Return the (X, Y) coordinate for the center point of the cell that contains the specified text.  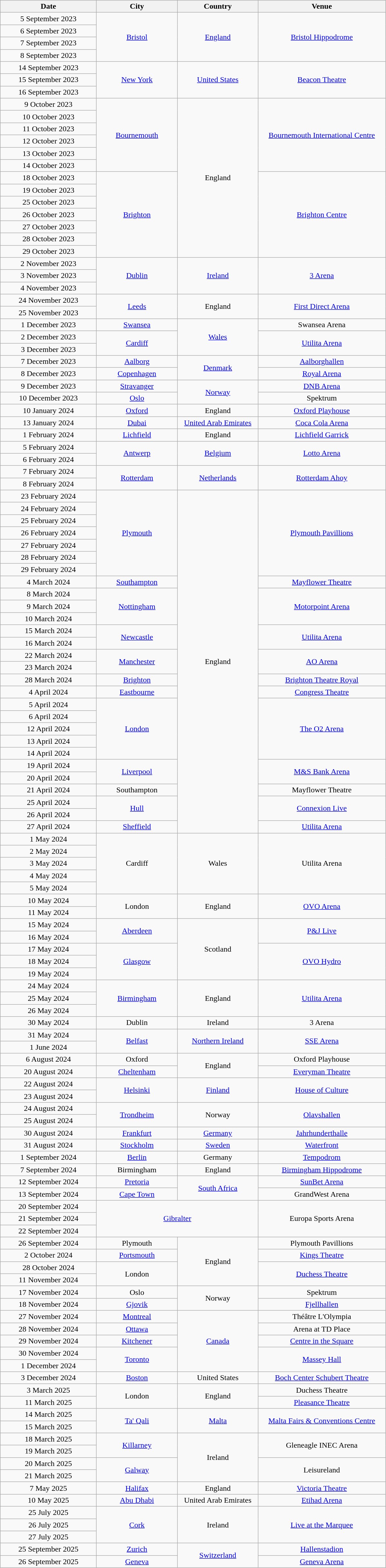
Date (48, 6)
Gjovik (137, 1304)
Belgium (218, 453)
25 September 2025 (48, 1549)
14 April 2024 (48, 753)
31 May 2024 (48, 1035)
Belfast (137, 1041)
Sweden (218, 1145)
27 October 2023 (48, 227)
Bristol Hippodrome (322, 37)
25 February 2024 (48, 521)
Swansea (137, 325)
14 March 2025 (48, 1415)
Connexion Live (322, 808)
16 May 2024 (48, 937)
Leeds (137, 306)
20 April 2024 (48, 778)
Lotto Arena (322, 453)
29 October 2023 (48, 251)
2 October 2024 (48, 1255)
8 December 2023 (48, 374)
18 March 2025 (48, 1439)
Waterfront (322, 1145)
Helsinki (137, 1090)
30 August 2024 (48, 1133)
Brighton Theatre Royal (322, 680)
OVO Arena (322, 906)
8 March 2024 (48, 594)
12 September 2024 (48, 1182)
Country (218, 6)
30 November 2024 (48, 1353)
Gleneagle INEC Arena (322, 1445)
25 November 2023 (48, 312)
17 November 2024 (48, 1292)
4 March 2024 (48, 582)
3 December 2024 (48, 1378)
SunBet Arena (322, 1182)
Portsmouth (137, 1255)
Bournemouth (137, 135)
Théâtre L'Olympia (322, 1316)
21 September 2024 (48, 1219)
Brighton Centre (322, 215)
City (137, 6)
28 February 2024 (48, 558)
6 February 2024 (48, 459)
10 January 2024 (48, 410)
11 November 2024 (48, 1280)
23 March 2024 (48, 668)
27 February 2024 (48, 545)
15 March 2025 (48, 1427)
21 March 2025 (48, 1476)
Switzerland (218, 1555)
5 April 2024 (48, 704)
Geneva Arena (322, 1562)
Berlin (137, 1158)
Aberdeen (137, 931)
Everyman Theatre (322, 1072)
22 August 2024 (48, 1084)
Glasgow (137, 962)
Galway (137, 1470)
1 June 2024 (48, 1047)
18 May 2024 (48, 962)
24 February 2024 (48, 508)
1 December 2024 (48, 1366)
26 April 2024 (48, 815)
7 December 2023 (48, 362)
DNB Arena (322, 386)
26 September 2024 (48, 1243)
Jahrhunderthalle (322, 1133)
11 March 2025 (48, 1402)
24 May 2024 (48, 986)
Stravanger (137, 386)
Cork (137, 1525)
28 November 2024 (48, 1329)
8 February 2024 (48, 484)
11 October 2023 (48, 129)
Montreal (137, 1316)
Arena at TD Place (322, 1329)
Motorpoint Arena (322, 606)
5 September 2023 (48, 19)
26 February 2024 (48, 533)
Kings Theatre (322, 1255)
New York (137, 80)
10 March 2024 (48, 619)
Boston (137, 1378)
28 October 2023 (48, 239)
Hull (137, 808)
Manchester (137, 661)
M&S Bank Arena (322, 772)
Canada (218, 1341)
Birmingham Hippodrome (322, 1170)
Northern Ireland (218, 1041)
Lichfield (137, 435)
6 September 2023 (48, 31)
South Africa (218, 1188)
SSE Arena (322, 1041)
20 August 2024 (48, 1072)
15 September 2023 (48, 80)
Fjellhallen (322, 1304)
29 February 2024 (48, 570)
10 May 2024 (48, 900)
1 September 2024 (48, 1158)
3 May 2024 (48, 863)
7 May 2025 (48, 1488)
19 April 2024 (48, 766)
27 July 2025 (48, 1537)
25 July 2025 (48, 1512)
Boch Center Schubert Theatre (322, 1378)
Malta (218, 1421)
16 March 2024 (48, 643)
P&J Live (322, 931)
10 December 2023 (48, 398)
Bristol (137, 37)
19 May 2024 (48, 974)
14 September 2023 (48, 68)
Scotland (218, 949)
Killarney (137, 1445)
1 May 2024 (48, 839)
Cape Town (137, 1194)
17 May 2024 (48, 949)
GrandWest Arena (322, 1194)
Antwerp (137, 453)
21 April 2024 (48, 790)
9 October 2023 (48, 104)
28 March 2024 (48, 680)
3 November 2023 (48, 276)
1 December 2023 (48, 325)
13 October 2023 (48, 153)
Europa Sports Arena (322, 1219)
Congress Theatre (322, 692)
Rotterdam (137, 478)
Toronto (137, 1360)
Kitchener (137, 1341)
Finland (218, 1090)
Lichfield Garrick (322, 435)
25 August 2024 (48, 1121)
8 September 2023 (48, 55)
Ottawa (137, 1329)
Geneva (137, 1562)
20 March 2025 (48, 1463)
16 September 2023 (48, 92)
Denmark (218, 368)
Hallenstadion (322, 1549)
First Direct Arena (322, 306)
1 February 2024 (48, 435)
Aalborg (137, 362)
Malta Fairs & Conventions Centre (322, 1421)
27 November 2024 (48, 1316)
18 November 2024 (48, 1304)
Netherlands (218, 478)
24 November 2023 (48, 300)
3 December 2023 (48, 349)
Live at the Marquee (322, 1525)
Etihad Arena (322, 1500)
Victoria Theatre (322, 1488)
Centre in the Square (322, 1341)
7 September 2023 (48, 43)
Eastbourne (137, 692)
Gibralter (177, 1219)
15 March 2024 (48, 631)
Nottingham (137, 606)
9 March 2024 (48, 606)
29 November 2024 (48, 1341)
Leisureland (322, 1470)
2 May 2024 (48, 851)
Pretoria (137, 1182)
6 April 2024 (48, 716)
26 July 2025 (48, 1525)
22 March 2024 (48, 655)
Stockholm (137, 1145)
Coca Cola Arena (322, 423)
6 August 2024 (48, 1059)
18 October 2023 (48, 178)
4 November 2023 (48, 288)
Olavshallen (322, 1114)
26 September 2025 (48, 1562)
Abu Dhabi (137, 1500)
30 May 2024 (48, 1023)
Dubai (137, 423)
15 May 2024 (48, 925)
Cheltenham (137, 1072)
AO Arena (322, 661)
Sheffield (137, 827)
Bournemouth International Centre (322, 135)
Massey Hall (322, 1360)
2 December 2023 (48, 337)
11 May 2024 (48, 912)
Halifax (137, 1488)
25 May 2024 (48, 998)
26 May 2024 (48, 1010)
Aalborghallen (322, 362)
OVO Hydro (322, 962)
Newcastle (137, 637)
Copenhagen (137, 374)
14 October 2023 (48, 166)
Tempodrom (322, 1158)
28 October 2024 (48, 1268)
25 April 2024 (48, 802)
13 April 2024 (48, 741)
27 April 2024 (48, 827)
Royal Arena (322, 374)
12 October 2023 (48, 141)
Pleasance Theatre (322, 1402)
31 August 2024 (48, 1145)
4 May 2024 (48, 876)
Beacon Theatre (322, 80)
Trondheim (137, 1114)
Ta' Qali (137, 1421)
Venue (322, 6)
3 March 2025 (48, 1390)
10 October 2023 (48, 116)
24 August 2024 (48, 1108)
The O2 Arena (322, 729)
23 August 2024 (48, 1096)
Frankfurt (137, 1133)
20 September 2024 (48, 1206)
13 September 2024 (48, 1194)
2 November 2023 (48, 263)
10 May 2025 (48, 1500)
Zurich (137, 1549)
22 September 2024 (48, 1231)
5 February 2024 (48, 447)
7 February 2024 (48, 472)
House of Culture (322, 1090)
12 April 2024 (48, 729)
9 December 2023 (48, 386)
5 May 2024 (48, 888)
26 October 2023 (48, 215)
23 February 2024 (48, 496)
4 April 2024 (48, 692)
19 March 2025 (48, 1451)
13 January 2024 (48, 423)
7 September 2024 (48, 1170)
Swansea Arena (322, 325)
Rotterdam Ahoy (322, 478)
25 October 2023 (48, 202)
19 October 2023 (48, 190)
Liverpool (137, 772)
